Detect which cell encompasses the target text, then output its (X, Y) center coordinate. 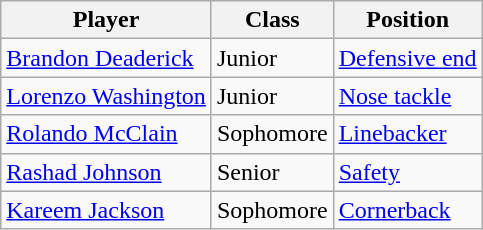
Safety (408, 172)
Position (408, 20)
Class (272, 20)
Cornerback (408, 210)
Player (106, 20)
Rashad Johnson (106, 172)
Brandon Deaderick (106, 58)
Senior (272, 172)
Defensive end (408, 58)
Linebacker (408, 134)
Rolando McClain (106, 134)
Kareem Jackson (106, 210)
Lorenzo Washington (106, 96)
Nose tackle (408, 96)
